Extract the (X, Y) coordinate from the center of the cell holding the provided text.  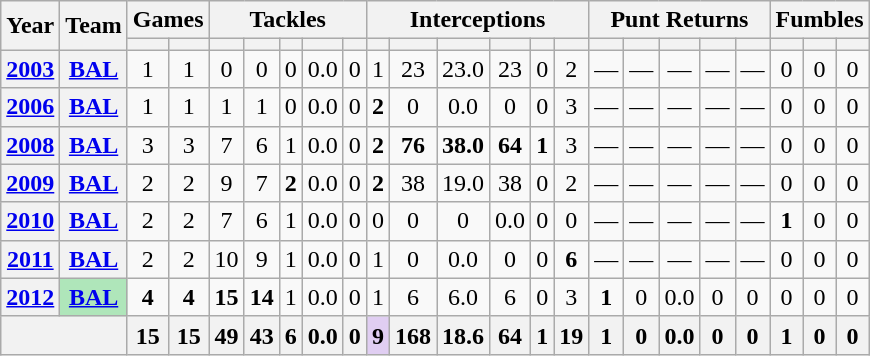
6.0 (462, 297)
43 (262, 335)
14 (262, 297)
10 (226, 259)
18.6 (462, 335)
76 (412, 145)
2003 (30, 69)
49 (226, 335)
38.0 (462, 145)
Fumbles (820, 20)
Team (94, 26)
2008 (30, 145)
2011 (30, 259)
23.0 (462, 69)
Punt Returns (680, 20)
2012 (30, 297)
Interceptions (477, 20)
Tackles (288, 20)
19.0 (462, 183)
2009 (30, 183)
2006 (30, 107)
19 (572, 335)
Year (30, 26)
Games (168, 20)
2010 (30, 221)
168 (412, 335)
